For the text-containing cell, return its midpoint in (x, y) coordinate format. 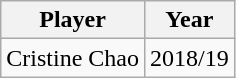
Year (189, 20)
Cristine Chao (73, 58)
2018/19 (189, 58)
Player (73, 20)
